Pinpoint the cell where the given text exists, returning its [X, Y] midpoint coordinate. 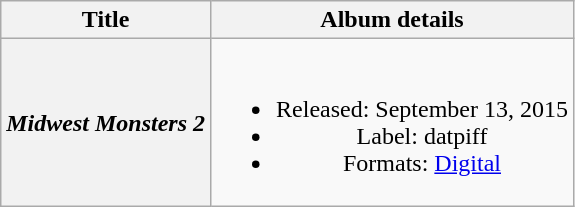
Midwest Monsters 2 [106, 122]
Released: September 13, 2015Label: datpiffFormats: Digital [392, 122]
Album details [392, 20]
Title [106, 20]
